Locate the cell with the specified text and output its [x, y] center coordinate. 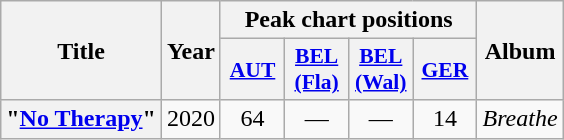
Album [520, 50]
Breathe [520, 119]
BEL(Wal) [381, 70]
64 [252, 119]
"No Therapy" [82, 119]
Title [82, 50]
BEL(Fla) [317, 70]
14 [445, 119]
Year [190, 50]
2020 [190, 119]
GER [445, 70]
AUT [252, 70]
Peak chart positions [348, 20]
